Identify which cell holds the provided text, then report its [x, y] central coordinate. 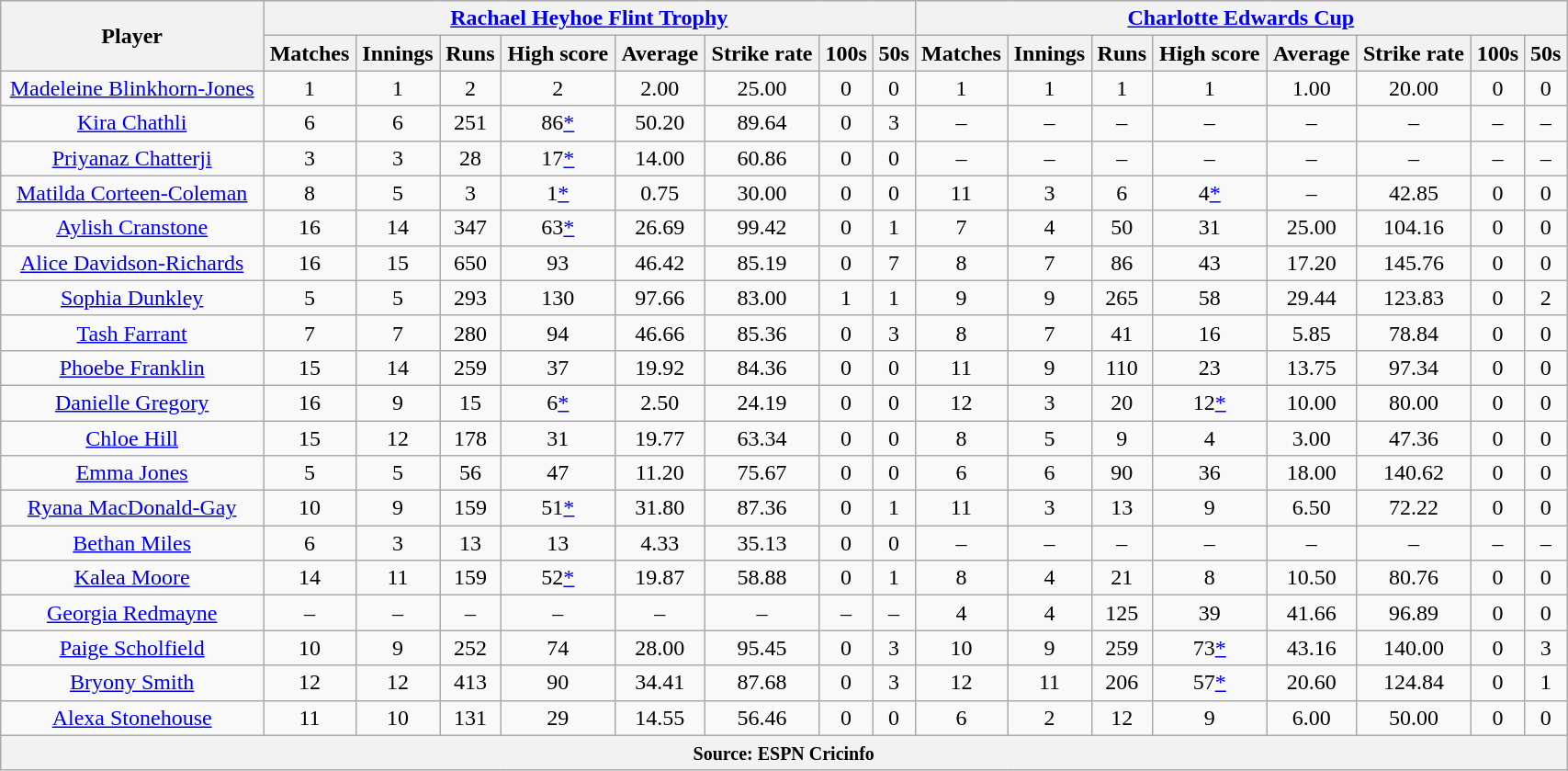
28.00 [660, 648]
74 [558, 648]
56 [470, 473]
85.19 [762, 263]
30.00 [762, 193]
41.66 [1312, 613]
Chloe Hill [132, 438]
Ryana MacDonald-Gay [132, 508]
Matilda Corteen-Coleman [132, 193]
80.76 [1415, 578]
104.16 [1415, 228]
131 [470, 718]
Bryony Smith [132, 683]
63* [558, 228]
87.68 [762, 683]
110 [1122, 368]
20.00 [1415, 88]
99.42 [762, 228]
293 [470, 298]
85.36 [762, 333]
51* [558, 508]
46.42 [660, 263]
Alexa Stonehouse [132, 718]
10.00 [1312, 403]
Sophia Dunkley [132, 298]
75.67 [762, 473]
4.33 [660, 543]
252 [470, 648]
265 [1122, 298]
Alice Davidson-Richards [132, 263]
Tash Farrant [132, 333]
93 [558, 263]
11.20 [660, 473]
58 [1210, 298]
6.50 [1312, 508]
87.36 [762, 508]
47 [558, 473]
6* [558, 403]
280 [470, 333]
94 [558, 333]
72.22 [1415, 508]
Paige Scholfield [132, 648]
78.84 [1415, 333]
2.50 [660, 403]
50.20 [660, 123]
47.36 [1415, 438]
130 [558, 298]
36 [1210, 473]
140.62 [1415, 473]
124.84 [1415, 683]
Kira Chathli [132, 123]
19.92 [660, 368]
26.69 [660, 228]
35.13 [762, 543]
12* [1210, 403]
Source: ESPN Cricinfo [784, 753]
42.85 [1415, 193]
50.00 [1415, 718]
57* [1210, 683]
63.34 [762, 438]
56.46 [762, 718]
31.80 [660, 508]
Priyanaz Chatterji [132, 158]
5.85 [1312, 333]
19.77 [660, 438]
123.83 [1415, 298]
14.55 [660, 718]
Madeleine Blinkhorn-Jones [132, 88]
0.75 [660, 193]
Phoebe Franklin [132, 368]
18.00 [1312, 473]
39 [1210, 613]
251 [470, 123]
Rachael Heyhoe Flint Trophy [590, 18]
89.64 [762, 123]
97.34 [1415, 368]
23 [1210, 368]
24.19 [762, 403]
14.00 [660, 158]
43 [1210, 263]
347 [470, 228]
6.00 [1312, 718]
Emma Jones [132, 473]
3.00 [1312, 438]
17* [558, 158]
20 [1122, 403]
Aylish Cranstone [132, 228]
413 [470, 683]
2.00 [660, 88]
58.88 [762, 578]
19.87 [660, 578]
86* [558, 123]
Charlotte Edwards Cup [1241, 18]
29.44 [1312, 298]
Player [132, 36]
10.50 [1312, 578]
37 [558, 368]
52* [558, 578]
178 [470, 438]
50 [1122, 228]
Bethan Miles [132, 543]
Danielle Gregory [132, 403]
1* [558, 193]
84.36 [762, 368]
95.45 [762, 648]
73* [1210, 648]
145.76 [1415, 263]
Georgia Redmayne [132, 613]
20.60 [1312, 683]
140.00 [1415, 648]
Kalea Moore [132, 578]
1.00 [1312, 88]
28 [470, 158]
83.00 [762, 298]
17.20 [1312, 263]
97.66 [660, 298]
41 [1122, 333]
206 [1122, 683]
46.66 [660, 333]
13.75 [1312, 368]
60.86 [762, 158]
80.00 [1415, 403]
29 [558, 718]
21 [1122, 578]
34.41 [660, 683]
4* [1210, 193]
96.89 [1415, 613]
125 [1122, 613]
43.16 [1312, 648]
86 [1122, 263]
650 [470, 263]
